Output the (X, Y) coordinate of the center of the cell containing the given text.  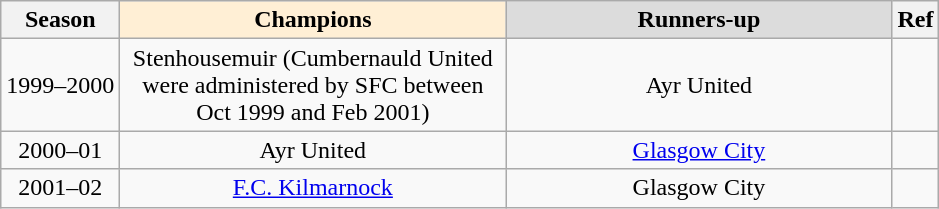
Season (60, 20)
Runners-up (699, 20)
Stenhousemuir (Cumbernauld United were administered by SFC between Oct 1999 and Feb 2001) (313, 85)
F.C. Kilmarnock (313, 188)
1999–2000 (60, 85)
Champions (313, 20)
2001–02 (60, 188)
Ref (916, 20)
2000–01 (60, 150)
